Extract the (x, y) coordinate from the center of the cell holding the provided text.  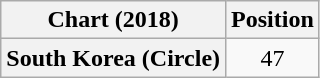
South Korea (Circle) (114, 58)
Position (273, 20)
47 (273, 58)
Chart (2018) (114, 20)
